Extract the (x, y) coordinate from the center of the cell holding the provided text.  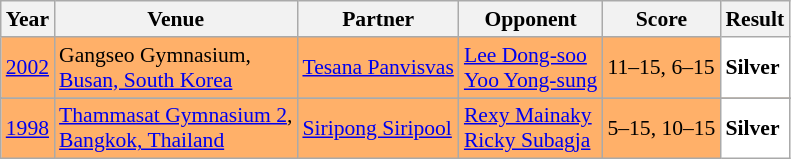
1998 (28, 128)
Gangseo Gymnasium,Busan, South Korea (176, 68)
5–15, 10–15 (661, 128)
Rexy Mainaky Ricky Subagja (531, 128)
Venue (176, 19)
Opponent (531, 19)
Tesana Panvisvas (378, 68)
Year (28, 19)
Partner (378, 19)
11–15, 6–15 (661, 68)
Siripong Siripool (378, 128)
Lee Dong-soo Yoo Yong-sung (531, 68)
Result (754, 19)
Thammasat Gymnasium 2,Bangkok, Thailand (176, 128)
Score (661, 19)
2002 (28, 68)
